Search for the cell housing the specified text and yield its (x, y) center coordinate. 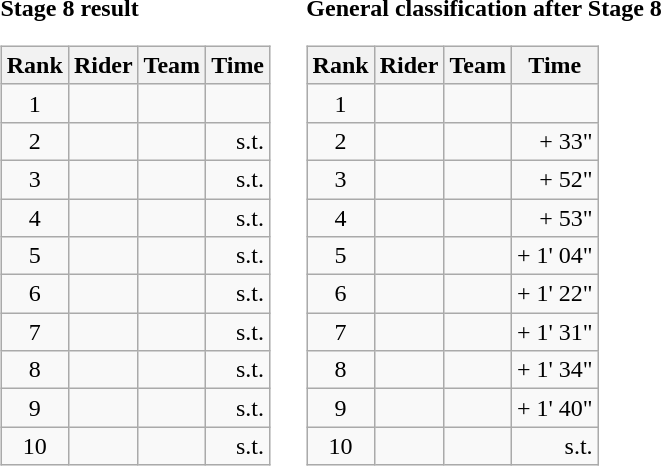
+ 33" (554, 141)
+ 1' 31" (554, 332)
+ 1' 04" (554, 256)
+ 53" (554, 217)
+ 1' 40" (554, 408)
+ 52" (554, 179)
+ 1' 34" (554, 370)
+ 1' 22" (554, 294)
